Detect which cell encompasses the target text, then output its [x, y] center coordinate. 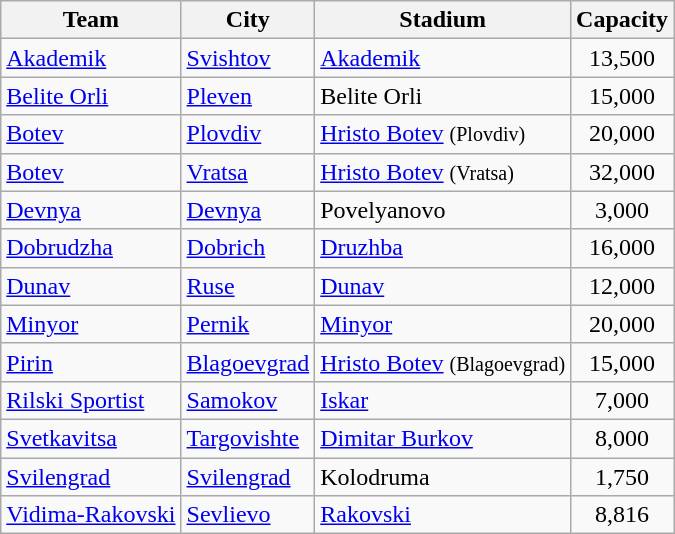
Pleven [248, 96]
13,500 [622, 58]
Rakovski [443, 515]
1,750 [622, 477]
Pirin [91, 362]
Blagoevgrad [248, 362]
Sevlievo [248, 515]
Samokov [248, 400]
Targovishte [248, 438]
Iskar [443, 400]
Vratsa [248, 172]
Stadium [443, 20]
12,000 [622, 286]
Dimitar Burkov [443, 438]
Druzhba [443, 248]
Hristo Botev (Plovdiv) [443, 134]
Team [91, 20]
32,000 [622, 172]
7,000 [622, 400]
Pernik [248, 324]
Svetkavitsa [91, 438]
Povelyanovo [443, 210]
Plovdiv [248, 134]
16,000 [622, 248]
Dobrudzha [91, 248]
Hristo Botev (Vratsa) [443, 172]
Rilski Sportist [91, 400]
8,816 [622, 515]
City [248, 20]
3,000 [622, 210]
Svishtov [248, 58]
Capacity [622, 20]
Kolodruma [443, 477]
8,000 [622, 438]
Hristo Botev (Blagoevgrad) [443, 362]
Dobrich [248, 248]
Ruse [248, 286]
Vidima-Rakovski [91, 515]
